Identify which cell holds the provided text, then report its (x, y) central coordinate. 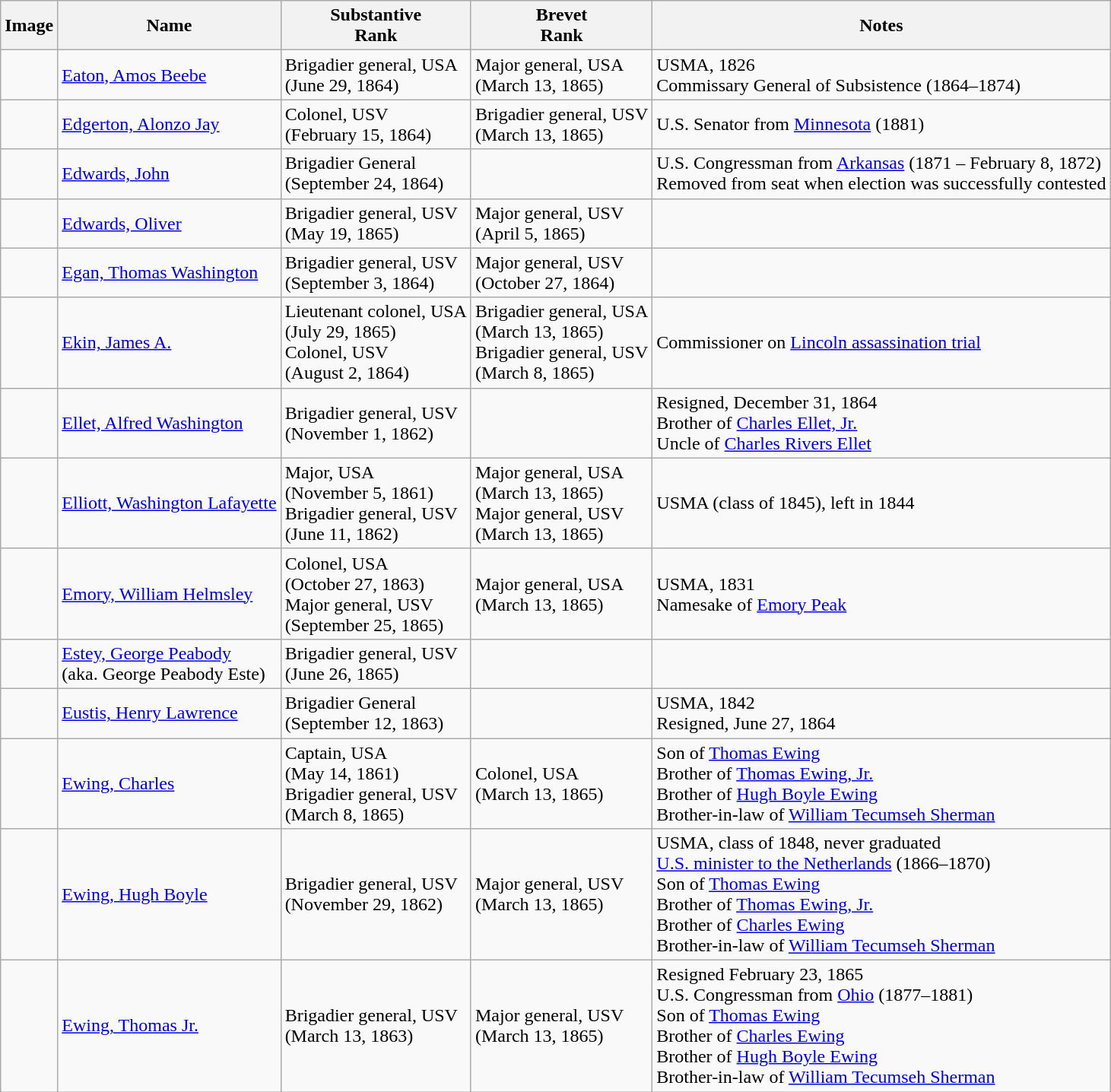
Egan, Thomas Washington (169, 272)
Brigadier General(September 24, 1864) (376, 173)
Colonel, USA(March 13, 1865) (561, 783)
USMA, 1831Namesake of Emory Peak (881, 593)
Major general, USV(October 27, 1864) (561, 272)
Ewing, Charles (169, 783)
Ekin, James A. (169, 342)
Notes (881, 26)
Edwards, Oliver (169, 224)
Brigadier general, USV(June 26, 1865) (376, 663)
Brigadier general, USV(March 13, 1865) (561, 125)
SubstantiveRank (376, 26)
BrevetRank (561, 26)
Major general, USV(April 5, 1865) (561, 224)
Estey, George Peabody(aka. George Peabody Este) (169, 663)
Ewing, Thomas Jr. (169, 1027)
Colonel, USA(October 27, 1863)Major general, USV(September 25, 1865) (376, 593)
Elliott, Washington Lafayette (169, 503)
Brigadier general, USV(May 19, 1865) (376, 224)
USMA (class of 1845), left in 1844 (881, 503)
Brigadier general, USV(November 29, 1862) (376, 894)
Colonel, USV(February 15, 1864) (376, 125)
Brigadier general, USV(November 1, 1862) (376, 423)
Brigadier general, USA(March 13, 1865)Brigadier general, USV(March 8, 1865) (561, 342)
Emory, William Helmsley (169, 593)
Ellet, Alfred Washington (169, 423)
U.S. Congressman from Arkansas (1871 – February 8, 1872)Removed from seat when election was successfully contested (881, 173)
Edgerton, Alonzo Jay (169, 125)
Eaton, Amos Beebe (169, 75)
Name (169, 26)
Commissioner on Lincoln assassination trial (881, 342)
Resigned, December 31, 1864Brother of Charles Ellet, Jr.Uncle of Charles Rivers Ellet (881, 423)
Edwards, John (169, 173)
Captain, USA(May 14, 1861)Brigadier general, USV(March 8, 1865) (376, 783)
Brigadier General(September 12, 1863) (376, 713)
Major general, USA(March 13, 1865)Major general, USV(March 13, 1865) (561, 503)
U.S. Senator from Minnesota (1881) (881, 125)
Major, USA(November 5, 1861)Brigadier general, USV(June 11, 1862) (376, 503)
Brigadier general, USA(June 29, 1864) (376, 75)
Eustis, Henry Lawrence (169, 713)
Lieutenant colonel, USA(July 29, 1865)Colonel, USV(August 2, 1864) (376, 342)
Brigadier general, USV(September 3, 1864) (376, 272)
USMA, 1842Resigned, June 27, 1864 (881, 713)
Ewing, Hugh Boyle (169, 894)
Image (29, 26)
Brigadier general, USV(March 13, 1863) (376, 1027)
USMA, 1826Commissary General of Subsistence (1864–1874) (881, 75)
Son of Thomas EwingBrother of Thomas Ewing, Jr.Brother of Hugh Boyle EwingBrother-in-law of William Tecumseh Sherman (881, 783)
